Return [X, Y] of the center of cell containing provided text 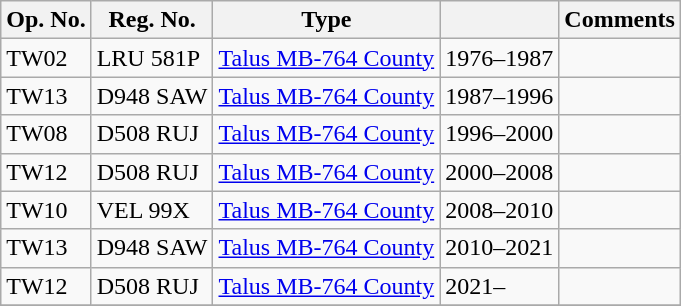
2021– [500, 286]
TW08 [46, 134]
Reg. No. [152, 20]
1996–2000 [500, 134]
TW10 [46, 210]
Op. No. [46, 20]
Type [326, 20]
1976–1987 [500, 58]
2000–2008 [500, 172]
Comments [620, 20]
TW02 [46, 58]
LRU 581P [152, 58]
VEL 99X [152, 210]
1987–1996 [500, 96]
2008–2010 [500, 210]
2010–2021 [500, 248]
